Find where the given text appears and provide that cell's center as (x, y) coordinate. 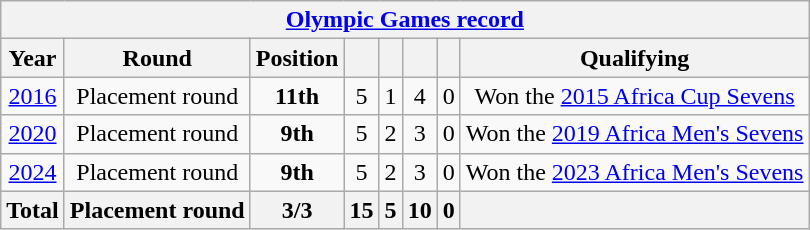
2024 (33, 172)
Won the 2015 Africa Cup Sevens (634, 96)
Olympic Games record (405, 20)
2016 (33, 96)
15 (362, 210)
Position (297, 58)
10 (420, 210)
1 (390, 96)
11th (297, 96)
Year (33, 58)
Total (33, 210)
2020 (33, 134)
Won the 2023 Africa Men's Sevens (634, 172)
Won the 2019 Africa Men's Sevens (634, 134)
Round (157, 58)
3/3 (297, 210)
Qualifying (634, 58)
4 (420, 96)
